Return the (X, Y) coordinate for the center point of the cell that contains the specified text.  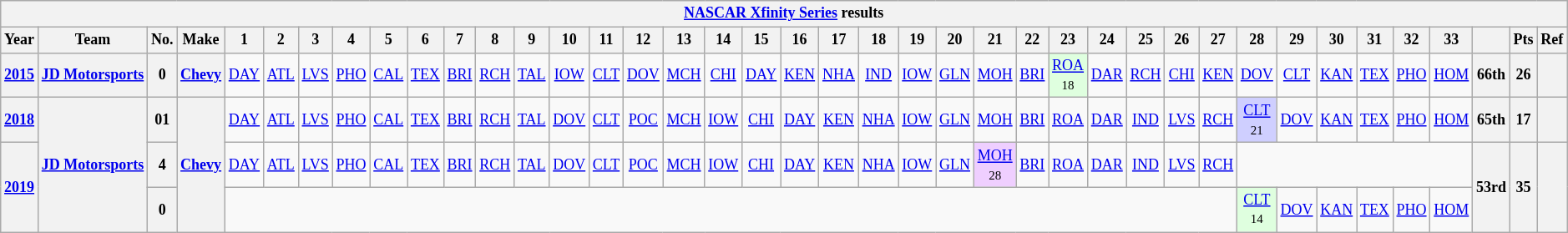
18 (878, 40)
23 (1069, 40)
19 (917, 40)
32 (1411, 40)
CLT14 (1257, 210)
15 (761, 40)
Make (201, 40)
53rd (1491, 187)
01 (162, 120)
CLT21 (1257, 120)
16 (800, 40)
14 (723, 40)
3 (316, 40)
33 (1451, 40)
30 (1337, 40)
2018 (20, 120)
NASCAR Xfinity Series results (784, 13)
29 (1297, 40)
2 (281, 40)
31 (1375, 40)
35 (1523, 187)
9 (532, 40)
65th (1491, 120)
11 (606, 40)
Year (20, 40)
25 (1146, 40)
22 (1032, 40)
1 (244, 40)
ROA18 (1069, 75)
12 (644, 40)
27 (1218, 40)
66th (1491, 75)
13 (684, 40)
Pts (1523, 40)
No. (162, 40)
5 (389, 40)
24 (1107, 40)
8 (495, 40)
20 (955, 40)
2015 (20, 75)
MOH28 (995, 165)
10 (569, 40)
Team (92, 40)
7 (459, 40)
Ref (1552, 40)
6 (426, 40)
2019 (20, 187)
28 (1257, 40)
21 (995, 40)
